Provide the (X, Y) coordinate of the cell's center where the given text is located.  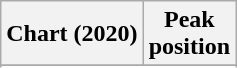
Chart (2020) (72, 34)
Peak position (189, 34)
